Scan for the cell matching the given text and deliver its [x, y] coordinate at center. 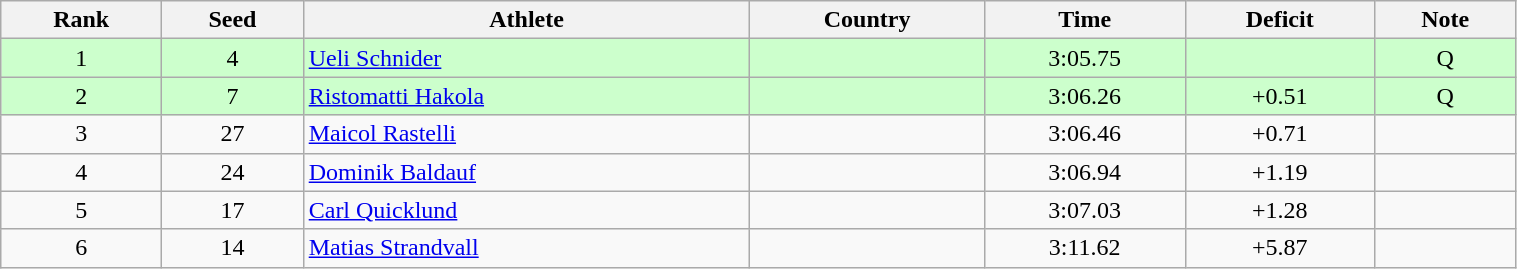
Dominik Baldauf [526, 172]
3 [82, 134]
Ristomatti Hakola [526, 96]
3:11.62 [1084, 248]
Country [867, 20]
3:06.46 [1084, 134]
3:07.03 [1084, 210]
+1.28 [1280, 210]
+0.51 [1280, 96]
14 [233, 248]
6 [82, 248]
1 [82, 58]
Matias Strandvall [526, 248]
24 [233, 172]
3:06.94 [1084, 172]
17 [233, 210]
+0.71 [1280, 134]
Maicol Rastelli [526, 134]
Carl Quicklund [526, 210]
2 [82, 96]
7 [233, 96]
3:05.75 [1084, 58]
27 [233, 134]
Seed [233, 20]
3:06.26 [1084, 96]
Rank [82, 20]
Deficit [1280, 20]
+5.87 [1280, 248]
Athlete [526, 20]
Time [1084, 20]
+1.19 [1280, 172]
5 [82, 210]
Note [1445, 20]
Ueli Schnider [526, 58]
